Locate the cell with the specified text and output its (x, y) center coordinate. 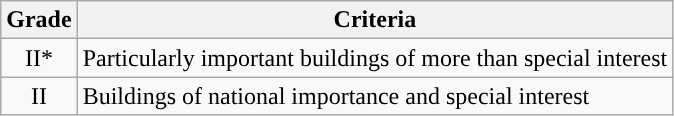
II* (39, 58)
Criteria (375, 20)
II (39, 96)
Buildings of national importance and special interest (375, 96)
Grade (39, 20)
Particularly important buildings of more than special interest (375, 58)
